Return the (x, y) coordinate for the center point of the cell that contains the specified text.  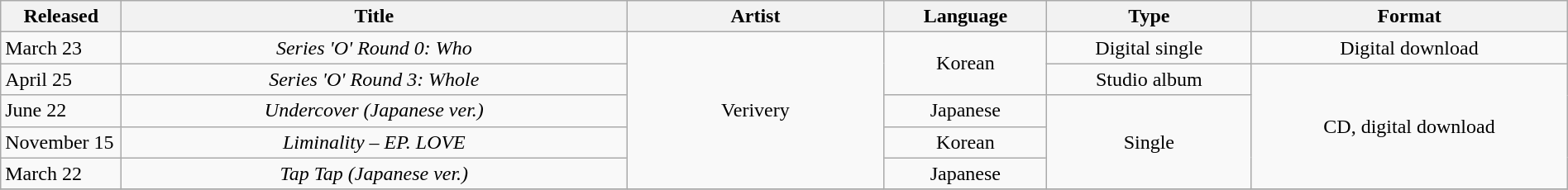
Tap Tap (Japanese ver.) (374, 173)
Verivery (756, 111)
Undercover (Japanese ver.) (374, 111)
April 25 (61, 79)
November 15 (61, 142)
Format (1409, 17)
Language (966, 17)
Type (1150, 17)
March 23 (61, 48)
Liminality – EP. LOVE (374, 142)
June 22 (61, 111)
March 22 (61, 173)
CD, digital download (1409, 126)
Artist (756, 17)
Series 'O' Round 0: Who (374, 48)
Title (374, 17)
Released (61, 17)
Series 'O' Round 3: Whole (374, 79)
Studio album (1150, 79)
Digital download (1409, 48)
Digital single (1150, 48)
Single (1150, 142)
